Determine the [X, Y] coordinate at the center of the cell enclosing the given text.  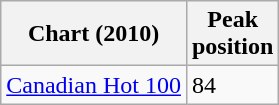
Chart (2010) [94, 34]
Peakposition [232, 34]
Canadian Hot 100 [94, 85]
84 [232, 85]
